Pinpoint the cell where the given text exists, returning its [X, Y] midpoint coordinate. 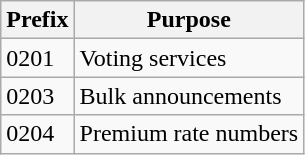
Bulk announcements [189, 96]
Prefix [38, 20]
Premium rate numbers [189, 134]
0201 [38, 58]
Purpose [189, 20]
0203 [38, 96]
Voting services [189, 58]
0204 [38, 134]
